Capture the cell that displays the provided text and extract its (X, Y) central coordinate. 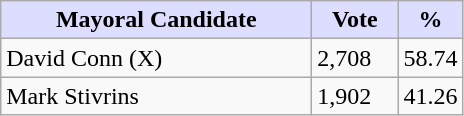
% (430, 20)
Mayoral Candidate (156, 20)
58.74 (430, 58)
David Conn (X) (156, 58)
41.26 (430, 96)
Vote (355, 20)
1,902 (355, 96)
2,708 (355, 58)
Mark Stivrins (156, 96)
